Scan for the cell matching the given text and deliver its (x, y) coordinate at center. 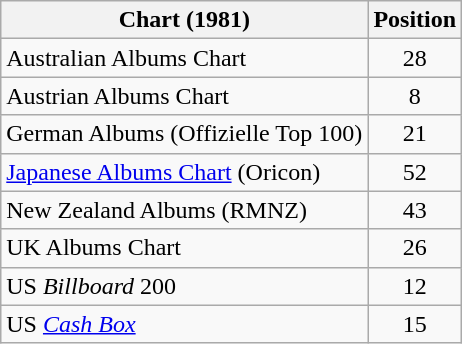
43 (415, 210)
8 (415, 96)
21 (415, 134)
26 (415, 248)
Position (415, 20)
Austrian Albums Chart (184, 96)
German Albums (Offizielle Top 100) (184, 134)
52 (415, 172)
Japanese Albums Chart (Oricon) (184, 172)
US Cash Box (184, 324)
28 (415, 58)
UK Albums Chart (184, 248)
US Billboard 200 (184, 286)
Chart (1981) (184, 20)
Australian Albums Chart (184, 58)
12 (415, 286)
New Zealand Albums (RMNZ) (184, 210)
15 (415, 324)
